Scan for the cell matching the given text and deliver its (X, Y) coordinate at center. 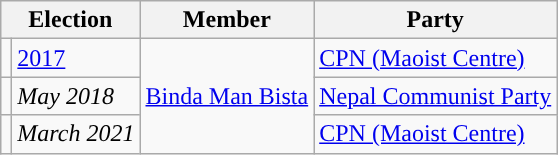
Election (70, 20)
Member (227, 20)
Party (436, 20)
Nepal Communist Party (436, 96)
May 2018 (76, 96)
Binda Man Bista (227, 96)
March 2021 (76, 134)
2017 (76, 58)
